Find where the given text appears and provide that cell's center as [X, Y] coordinate. 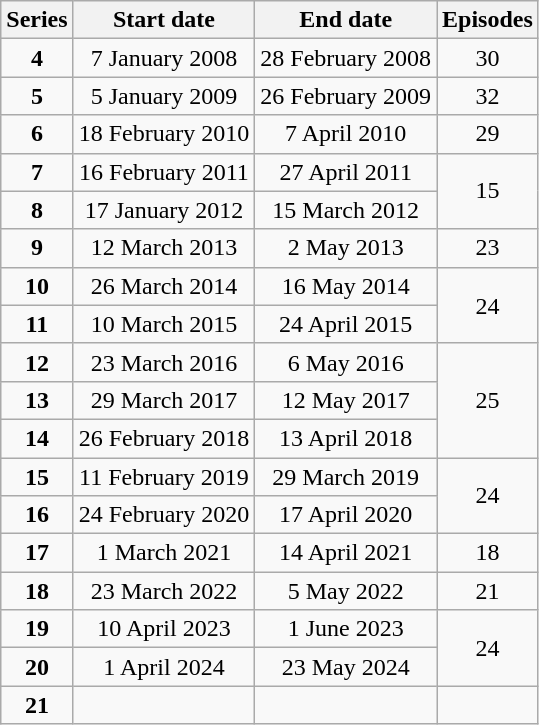
29 March 2017 [164, 400]
16 February 2011 [164, 172]
7 April 2010 [346, 134]
23 March 2022 [164, 591]
13 April 2018 [346, 438]
32 [488, 96]
Series [37, 20]
1 June 2023 [346, 629]
1 March 2021 [164, 553]
5 January 2009 [164, 96]
30 [488, 58]
12 March 2013 [164, 248]
24 April 2015 [346, 324]
7 January 2008 [164, 58]
15 March 2012 [346, 210]
11 [37, 324]
12 [37, 362]
28 February 2008 [346, 58]
10 March 2015 [164, 324]
24 February 2020 [164, 515]
5 [37, 96]
26 March 2014 [164, 286]
18 February 2010 [164, 134]
17 January 2012 [164, 210]
11 February 2019 [164, 477]
8 [37, 210]
29 March 2019 [346, 477]
17 April 2020 [346, 515]
14 April 2021 [346, 553]
27 April 2011 [346, 172]
14 [37, 438]
29 [488, 134]
9 [37, 248]
26 February 2009 [346, 96]
10 April 2023 [164, 629]
25 [488, 400]
23 March 2016 [164, 362]
13 [37, 400]
16 May 2014 [346, 286]
End date [346, 20]
26 February 2018 [164, 438]
7 [37, 172]
1 April 2024 [164, 667]
Start date [164, 20]
2 May 2013 [346, 248]
16 [37, 515]
6 [37, 134]
6 May 2016 [346, 362]
20 [37, 667]
17 [37, 553]
23 May 2024 [346, 667]
23 [488, 248]
19 [37, 629]
12 May 2017 [346, 400]
Episodes [488, 20]
5 May 2022 [346, 591]
4 [37, 58]
10 [37, 286]
